Extract the (x, y) coordinate from the center of the cell holding the provided text.  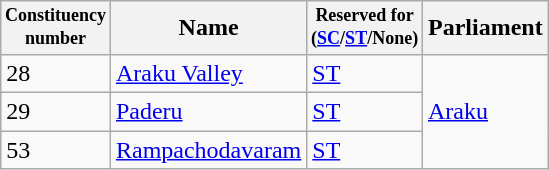
Name (208, 28)
Constituency number (56, 28)
Rampachodavaram (208, 150)
53 (56, 150)
Araku (485, 111)
Parliament (485, 28)
Paderu (208, 111)
28 (56, 73)
29 (56, 111)
Araku Valley (208, 73)
Reserved for(SC/ST/None) (365, 28)
